Detect which cell encompasses the target text, then output its [X, Y] center coordinate. 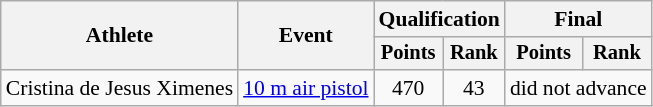
43 [474, 88]
did not advance [578, 88]
Qualification [440, 19]
Cristina de Jesus Ximenes [120, 88]
Final [578, 19]
10 m air pistol [306, 88]
Event [306, 36]
470 [408, 88]
Athlete [120, 36]
